Extract the (X, Y) coordinate from the center of the cell holding the provided text.  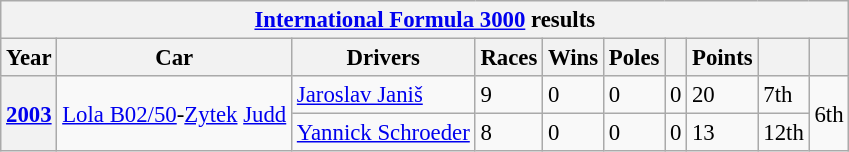
Car (174, 58)
20 (722, 95)
Year (29, 58)
Wins (574, 58)
6th (829, 114)
13 (722, 133)
2003 (29, 114)
Races (509, 58)
8 (509, 133)
12th (784, 133)
Drivers (384, 58)
7th (784, 95)
Yannick Schroeder (384, 133)
Lola B02/50-Zytek Judd (174, 114)
International Formula 3000 results (425, 20)
Jaroslav Janiš (384, 95)
Poles (634, 58)
Points (722, 58)
9 (509, 95)
